For the text-containing cell, return its midpoint in [X, Y] coordinate format. 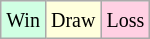
Loss [126, 20]
Win [24, 20]
Draw [72, 20]
